Return the [X, Y] coordinate for the center point of the cell that contains the specified text.  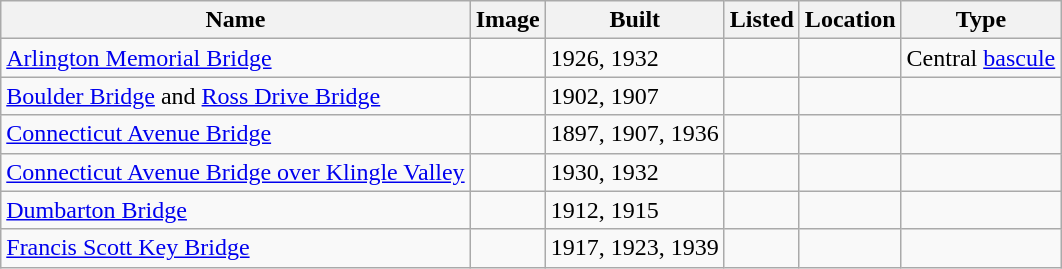
1930, 1932 [634, 172]
Connecticut Avenue Bridge over Klingle Valley [236, 172]
Arlington Memorial Bridge [236, 58]
Image [508, 20]
1897, 1907, 1936 [634, 134]
Listed [762, 20]
1912, 1915 [634, 210]
Name [236, 20]
Francis Scott Key Bridge [236, 248]
Connecticut Avenue Bridge [236, 134]
Built [634, 20]
Boulder Bridge and Ross Drive Bridge [236, 96]
1917, 1923, 1939 [634, 248]
1926, 1932 [634, 58]
Type [981, 20]
Central bascule [981, 58]
Dumbarton Bridge [236, 210]
1902, 1907 [634, 96]
Location [850, 20]
